Return (x, y) of the center of cell containing provided text 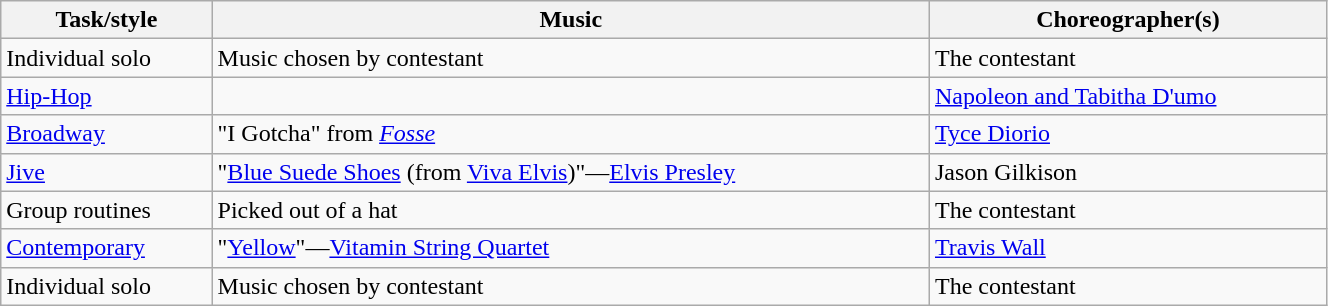
Task/style (106, 20)
Choreographer(s) (1128, 20)
Napoleon and Tabitha D'umo (1128, 96)
Jive (106, 172)
Group routines (106, 210)
"I Gotcha" from Fosse (570, 134)
Jason Gilkison (1128, 172)
"Yellow"—Vitamin String Quartet (570, 248)
Picked out of a hat (570, 210)
Contemporary (106, 248)
"Blue Suede Shoes (from Viva Elvis)"—Elvis Presley (570, 172)
Broadway (106, 134)
Travis Wall (1128, 248)
Tyce Diorio (1128, 134)
Music (570, 20)
Hip-Hop (106, 96)
